Determine the [x, y] coordinate at the center of the cell enclosing the given text.  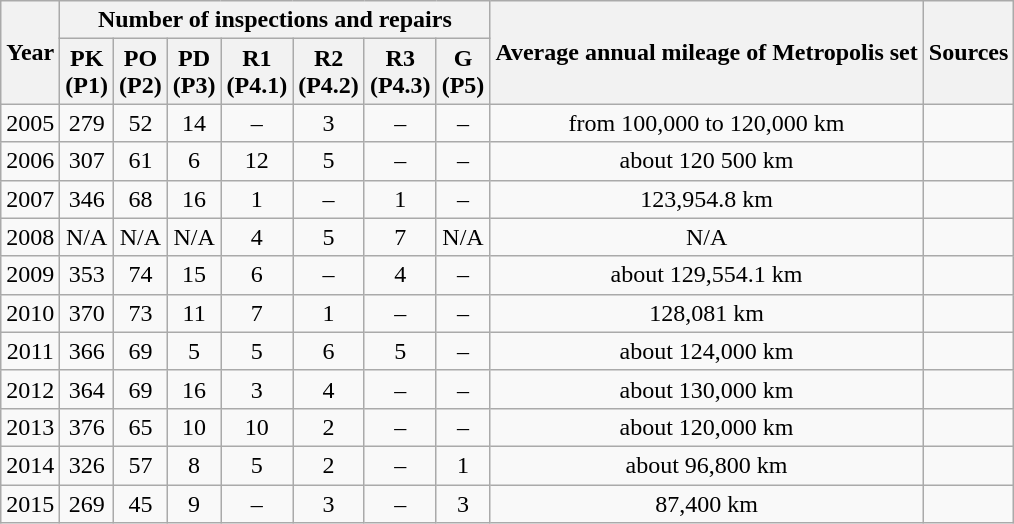
15 [194, 275]
about 124,000 km [706, 351]
307 [87, 161]
R1(P4.1) [257, 72]
from 100,000 to 120,000 km [706, 123]
74 [141, 275]
14 [194, 123]
364 [87, 389]
128,081 km [706, 313]
2010 [30, 313]
Sources [968, 52]
366 [87, 351]
9 [194, 503]
370 [87, 313]
326 [87, 465]
about 120 500 km [706, 161]
353 [87, 275]
8 [194, 465]
2015 [30, 503]
52 [141, 123]
87,400 km [706, 503]
2011 [30, 351]
PD(P3) [194, 72]
11 [194, 313]
R2(P4.2) [329, 72]
Average annual mileage of Metropolis set [706, 52]
376 [87, 427]
57 [141, 465]
65 [141, 427]
about 120,000 km [706, 427]
PK(P1) [87, 72]
279 [87, 123]
2008 [30, 237]
2012 [30, 389]
45 [141, 503]
12 [257, 161]
R3(P4.3) [400, 72]
68 [141, 199]
2005 [30, 123]
2013 [30, 427]
G(P5) [463, 72]
2007 [30, 199]
2009 [30, 275]
123,954.8 km [706, 199]
61 [141, 161]
346 [87, 199]
Year [30, 52]
Number of inspections and repairs [275, 20]
PO(P2) [141, 72]
about 129,554.1 km [706, 275]
about 96,800 km [706, 465]
about 130,000 km [706, 389]
73 [141, 313]
2014 [30, 465]
269 [87, 503]
2006 [30, 161]
